Locate the cell with the specified text and output its (x, y) center coordinate. 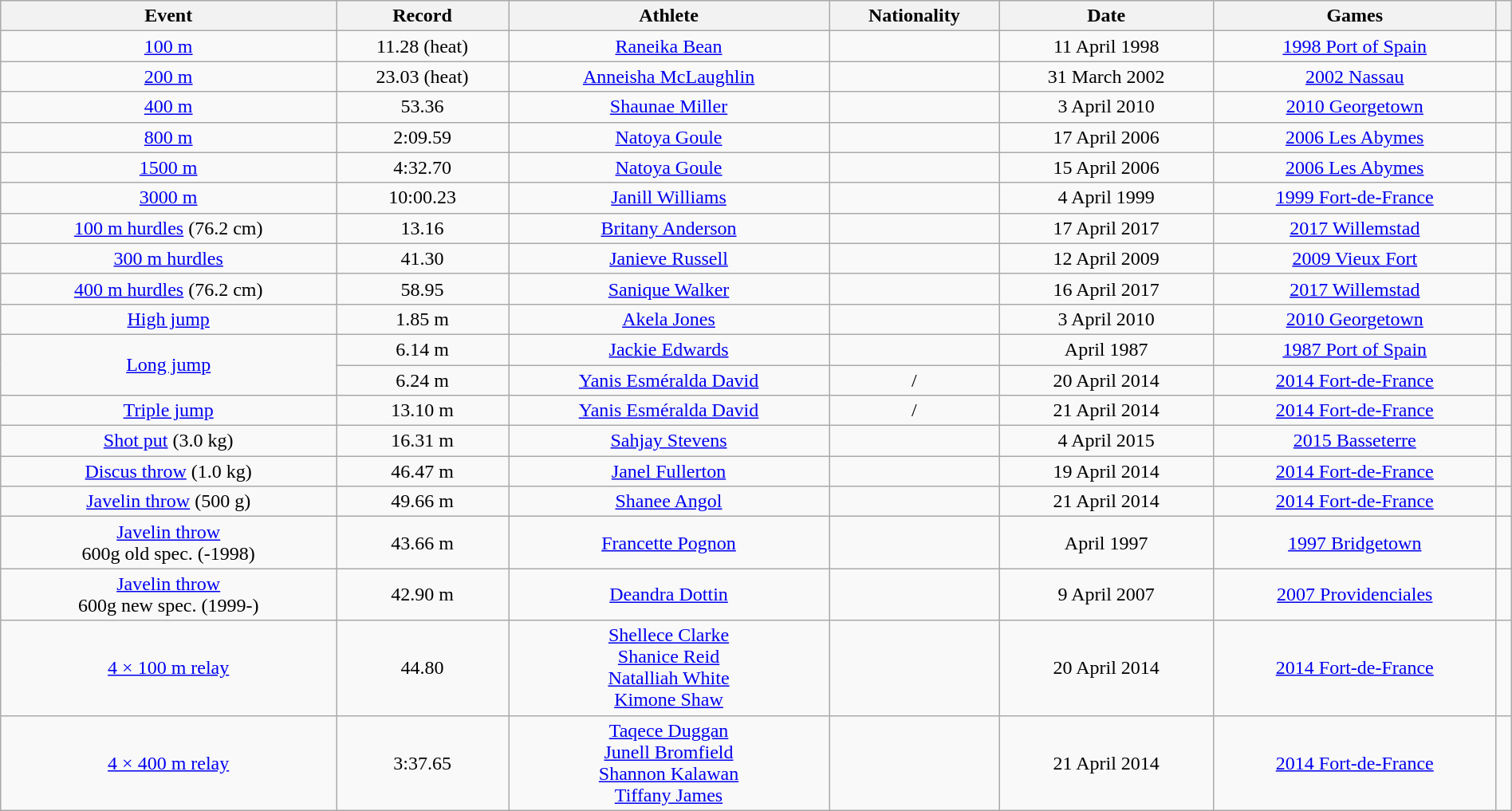
49.66 m (423, 502)
Date (1106, 16)
13.10 m (423, 411)
Shot put (3.0 kg) (169, 441)
13.16 (423, 228)
200 m (169, 77)
58.95 (423, 289)
6.24 m (423, 380)
Shanee Angol (669, 502)
400 m hurdles (76.2 cm) (169, 289)
Long jump (169, 364)
16 April 2017 (1106, 289)
Shaunae Miller (669, 107)
15 April 2006 (1106, 167)
44.80 (423, 668)
Event (169, 16)
43.66 m (423, 542)
31 March 2002 (1106, 77)
1.85 m (423, 319)
23.03 (heat) (423, 77)
17 April 2017 (1106, 228)
Sanique Walker (669, 289)
Games (1354, 16)
4:32.70 (423, 167)
Discus throw (1.0 kg) (169, 471)
11 April 1998 (1106, 46)
2007 Providenciales (1354, 595)
41.30 (423, 258)
46.47 m (423, 471)
1997 Bridgetown (1354, 542)
2:09.59 (423, 137)
4 × 400 m relay (169, 762)
2009 Vieux Fort (1354, 258)
Triple jump (169, 411)
Taqece DugganJunell BromfieldShannon KalawanTiffany James (669, 762)
Jackie Edwards (669, 349)
19 April 2014 (1106, 471)
42.90 m (423, 595)
Deandra Dottin (669, 595)
4 April 1999 (1106, 198)
53.36 (423, 107)
Record (423, 16)
Francette Pognon (669, 542)
Janieve Russell (669, 258)
Janill Williams (669, 198)
April 1987 (1106, 349)
Janel Fullerton (669, 471)
100 m hurdles (76.2 cm) (169, 228)
3000 m (169, 198)
Javelin throw 600g old spec. (-1998) (169, 542)
4 April 2015 (1106, 441)
4 × 100 m relay (169, 668)
100 m (169, 46)
16.31 m (423, 441)
12 April 2009 (1106, 258)
Akela Jones (669, 319)
1987 Port of Spain (1354, 349)
17 April 2006 (1106, 137)
6.14 m (423, 349)
2002 Nassau (1354, 77)
300 m hurdles (169, 258)
800 m (169, 137)
Sahjay Stevens (669, 441)
1999 Fort-de-France (1354, 198)
Athlete (669, 16)
2015 Basseterre (1354, 441)
1500 m (169, 167)
9 April 2007 (1106, 595)
400 m (169, 107)
Shellece ClarkeShanice ReidNatalliah WhiteKimone Shaw (669, 668)
Nationality (915, 16)
High jump (169, 319)
Javelin throw 600g new spec. (1999-) (169, 595)
Anneisha McLaughlin (669, 77)
3:37.65 (423, 762)
Javelin throw (500 g) (169, 502)
10:00.23 (423, 198)
April 1997 (1106, 542)
Raneika Bean (669, 46)
11.28 (heat) (423, 46)
Britany Anderson (669, 228)
1998 Port of Spain (1354, 46)
